Detect which cell encompasses the target text, then output its [x, y] center coordinate. 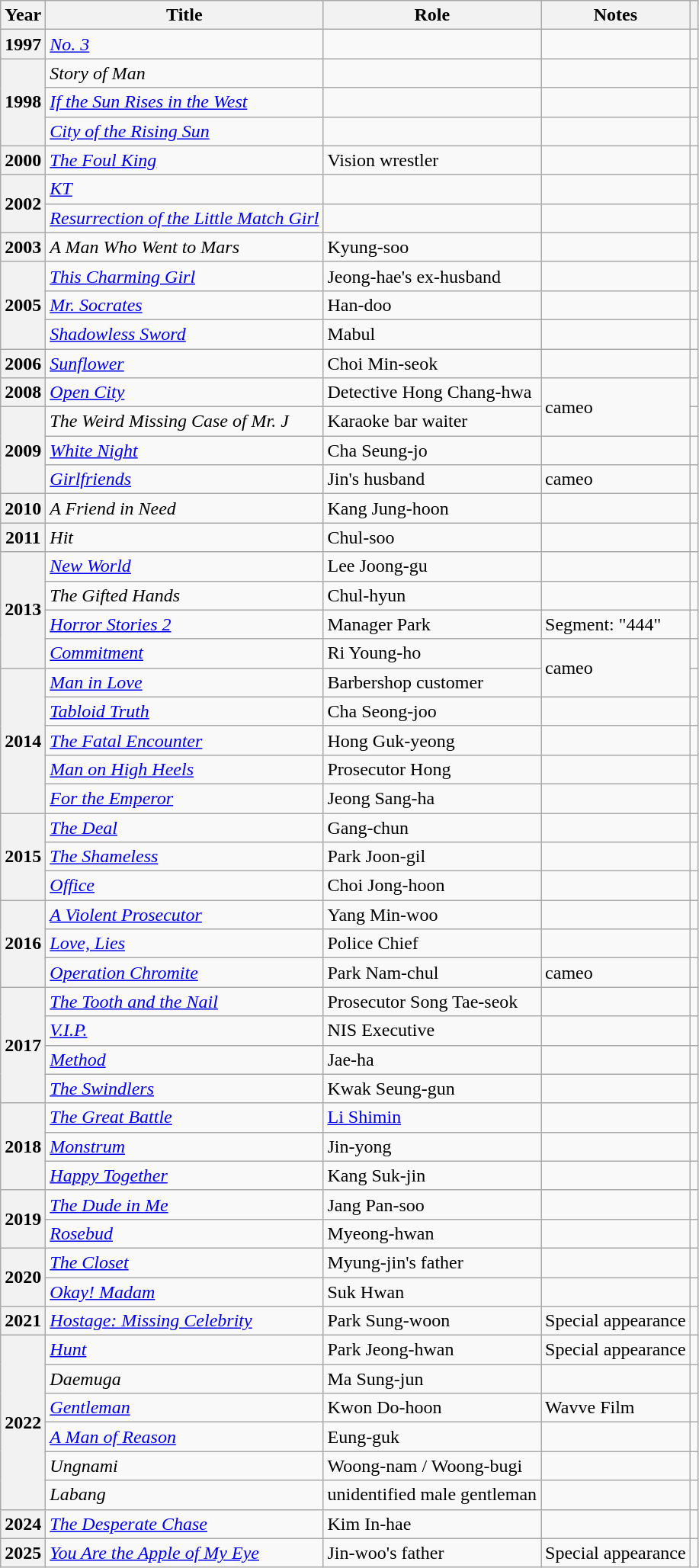
Myung-jin's father [432, 1262]
Li Shimin [432, 1117]
2017 [23, 1045]
Prosecutor Song Tae-seok [432, 1002]
Park Sung-woon [432, 1321]
Open City [184, 393]
1998 [23, 102]
Wavve Film [616, 1408]
Hunt [184, 1350]
Jin-woo's father [432, 1553]
Monstrum [184, 1146]
2011 [23, 537]
Method [184, 1060]
Park Joon-gil [432, 857]
A Violent Prosecutor [184, 915]
Commitment [184, 653]
Horror Stories 2 [184, 624]
NIS Executive [432, 1031]
Barbershop customer [432, 682]
2014 [23, 740]
Chul-hyun [432, 595]
Gentleman [184, 1408]
Cha Seong-joo [432, 711]
The Weird Missing Case of Mr. J [184, 422]
Resurrection of the Little Match Girl [184, 218]
Man on High Heels [184, 769]
Yang Min-woo [432, 915]
Han-doo [432, 305]
1997 [23, 44]
Jang Pan-soo [432, 1204]
Kyung-soo [432, 247]
Operation Chromite [184, 973]
White Night [184, 451]
Kang Suk-jin [432, 1175]
Manager Park [432, 624]
Police Chief [432, 944]
Love, Lies [184, 944]
2016 [23, 944]
2008 [23, 393]
Girlfriends [184, 479]
The Foul King [184, 160]
Myeong-hwan [432, 1233]
Title [184, 15]
Notes [616, 15]
The Dude in Me [184, 1204]
Year [23, 15]
New World [184, 566]
Labang [184, 1495]
Ri Young-ho [432, 653]
Hong Guk-yeong [432, 740]
Daemuga [184, 1379]
Vision wrestler [432, 160]
2000 [23, 160]
Prosecutor Hong [432, 769]
City of the Rising Sun [184, 131]
Gang-chun [432, 827]
Tabloid Truth [184, 711]
2024 [23, 1524]
Park Jeong-hwan [432, 1350]
2002 [23, 204]
Choi Min-seok [432, 364]
2018 [23, 1146]
Kwak Seung-gun [432, 1089]
V.I.P. [184, 1031]
2003 [23, 247]
The Desperate Chase [184, 1524]
Lee Joong-gu [432, 566]
The Great Battle [184, 1117]
Suk Hwan [432, 1292]
Hostage: Missing Celebrity [184, 1321]
Jae-ha [432, 1060]
This Charming Girl [184, 276]
Story of Man [184, 73]
Man in Love [184, 682]
KT [184, 189]
For the Emperor [184, 798]
Hit [184, 537]
Park Nam-chul [432, 973]
Role [432, 15]
Jeong Sang-ha [432, 798]
The Closet [184, 1262]
A Man of Reason [184, 1437]
Mabul [432, 334]
Eung-guk [432, 1437]
Happy Together [184, 1175]
The Gifted Hands [184, 595]
2025 [23, 1553]
2020 [23, 1277]
2010 [23, 508]
Jeong-hae's ex-husband [432, 276]
Jin-yong [432, 1146]
2021 [23, 1321]
Mr. Socrates [184, 305]
The Shameless [184, 857]
Kang Jung-hoon [432, 508]
2005 [23, 305]
2022 [23, 1422]
2013 [23, 610]
2009 [23, 451]
If the Sun Rises in the West [184, 102]
The Deal [184, 827]
Choi Jong-hoon [432, 886]
Chul-soo [432, 537]
Jin's husband [432, 479]
The Tooth and the Nail [184, 1002]
2019 [23, 1219]
Karaoke bar waiter [432, 422]
Ungnami [184, 1466]
Kwon Do-hoon [432, 1408]
The Swindlers [184, 1089]
Detective Hong Chang-hwa [432, 393]
Ma Sung-jun [432, 1379]
The Fatal Encounter [184, 740]
Okay! Madam [184, 1292]
Kim In-hae [432, 1524]
Rosebud [184, 1233]
Segment: "444" [616, 624]
Shadowless Sword [184, 334]
No. 3 [184, 44]
unidentified male gentleman [432, 1495]
Office [184, 886]
2006 [23, 364]
Sunflower [184, 364]
2015 [23, 856]
A Man Who Went to Mars [184, 247]
A Friend in Need [184, 508]
Woong-nam / Woong-bugi [432, 1466]
Cha Seung-jo [432, 451]
You Are the Apple of My Eye [184, 1553]
